Output the [x, y] coordinate of the center of the cell containing the given text.  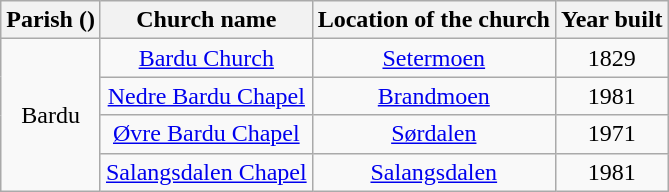
Parish () [51, 20]
Location of the church [434, 20]
Salangsdalen Chapel [206, 172]
1971 [612, 134]
Sørdalen [434, 134]
1829 [612, 58]
Salangsdalen [434, 172]
Bardu Church [206, 58]
Nedre Bardu Chapel [206, 96]
Setermoen [434, 58]
Church name [206, 20]
Year built [612, 20]
Bardu [51, 115]
Brandmoen [434, 96]
Øvre Bardu Chapel [206, 134]
